Determine the (X, Y) coordinate at the center of the cell enclosing the given text.  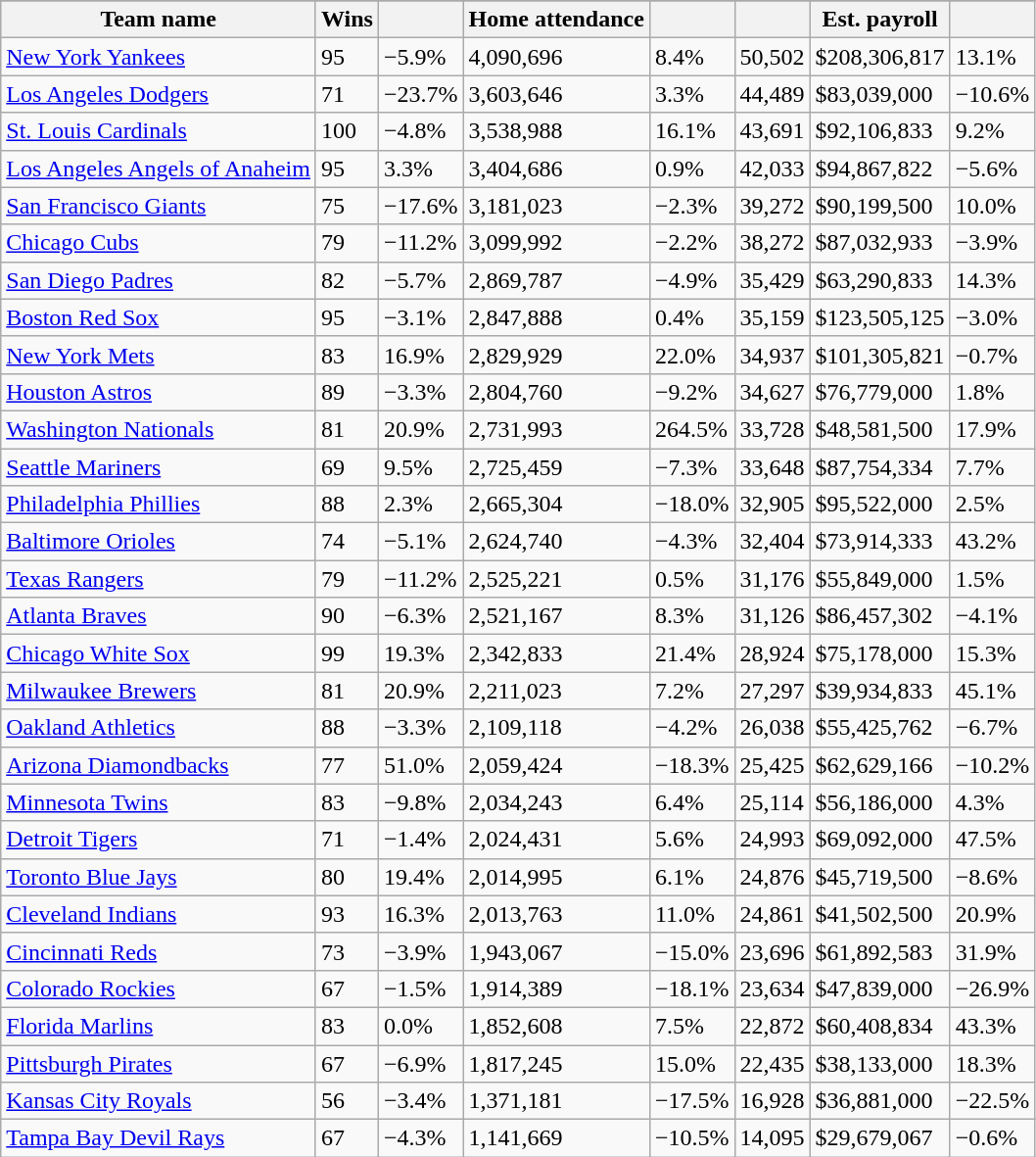
−17.6% (421, 206)
2,624,740 (556, 542)
25,425 (772, 765)
Wins (347, 20)
Tampa Bay Devil Rays (159, 1138)
0.9% (691, 169)
−6.7% (993, 728)
−4.2% (691, 728)
26,038 (772, 728)
Cincinnati Reds (159, 951)
−1.4% (421, 840)
90 (347, 616)
2,034,243 (556, 802)
$29,679,067 (879, 1138)
23,696 (772, 951)
−0.7% (993, 355)
New York Yankees (159, 57)
2,725,459 (556, 467)
−3.0% (993, 317)
6.1% (691, 877)
−22.5% (993, 1101)
35,159 (772, 317)
$55,425,762 (879, 728)
3,099,992 (556, 243)
−5.7% (421, 280)
$63,290,833 (879, 280)
$62,629,166 (879, 765)
2,024,431 (556, 840)
−18.1% (691, 988)
$69,092,000 (879, 840)
4,090,696 (556, 57)
34,937 (772, 355)
2,014,995 (556, 877)
$95,522,000 (879, 505)
1.8% (993, 392)
Toronto Blue Jays (159, 877)
28,924 (772, 653)
1.5% (993, 579)
−2.2% (691, 243)
Texas Rangers (159, 579)
2,847,888 (556, 317)
3,181,023 (556, 206)
31,126 (772, 616)
100 (347, 131)
$208,306,817 (879, 57)
264.5% (691, 429)
8.4% (691, 57)
San Francisco Giants (159, 206)
35,429 (772, 280)
74 (347, 542)
−7.3% (691, 467)
Kansas City Royals (159, 1101)
−15.0% (691, 951)
56 (347, 1101)
2.3% (421, 505)
Houston Astros (159, 392)
−26.9% (993, 988)
Colorado Rockies (159, 988)
1,371,181 (556, 1101)
9.5% (421, 467)
7.5% (691, 1026)
15.0% (691, 1063)
2,211,023 (556, 691)
11.0% (691, 914)
31,176 (772, 579)
−18.3% (691, 765)
$87,754,334 (879, 467)
19.3% (421, 653)
33,648 (772, 467)
32,905 (772, 505)
10.0% (993, 206)
47.5% (993, 840)
22,872 (772, 1026)
1,817,245 (556, 1063)
2,342,833 (556, 653)
5.6% (691, 840)
New York Mets (159, 355)
Washington Nationals (159, 429)
Team name (159, 20)
−23.7% (421, 94)
31.9% (993, 951)
2,804,760 (556, 392)
$60,408,834 (879, 1026)
2,521,167 (556, 616)
50,502 (772, 57)
$41,502,500 (879, 914)
19.4% (421, 877)
16.1% (691, 131)
Chicago White Sox (159, 653)
Home attendance (556, 20)
Florida Marlins (159, 1026)
−9.8% (421, 802)
8.3% (691, 616)
2,059,424 (556, 765)
$45,719,500 (879, 877)
$87,032,933 (879, 243)
Milwaukee Brewers (159, 691)
−4.8% (421, 131)
6.4% (691, 802)
Minnesota Twins (159, 802)
$83,039,000 (879, 94)
13.1% (993, 57)
14.3% (993, 280)
16.9% (421, 355)
St. Louis Cardinals (159, 131)
75 (347, 206)
$94,867,822 (879, 169)
2,869,787 (556, 280)
−4.9% (691, 280)
Arizona Diamondbacks (159, 765)
89 (347, 392)
4.3% (993, 802)
22.0% (691, 355)
33,728 (772, 429)
77 (347, 765)
2.5% (993, 505)
Atlanta Braves (159, 616)
0.4% (691, 317)
Los Angeles Angels of Anaheim (159, 169)
−2.3% (691, 206)
$55,849,000 (879, 579)
2,013,763 (556, 914)
Detroit Tigers (159, 840)
43,691 (772, 131)
69 (347, 467)
−1.5% (421, 988)
$73,914,333 (879, 542)
−10.5% (691, 1138)
22,435 (772, 1063)
−5.6% (993, 169)
2,829,929 (556, 355)
−6.9% (421, 1063)
Los Angeles Dodgers (159, 94)
−6.3% (421, 616)
$123,505,125 (879, 317)
43.3% (993, 1026)
73 (347, 951)
44,489 (772, 94)
0.0% (421, 1026)
Pittsburgh Pirates (159, 1063)
17.9% (993, 429)
2,665,304 (556, 505)
Est. payroll (879, 20)
39,272 (772, 206)
Cleveland Indians (159, 914)
14,095 (772, 1138)
$75,178,000 (879, 653)
21.4% (691, 653)
99 (347, 653)
3,404,686 (556, 169)
$38,133,000 (879, 1063)
43.2% (993, 542)
$56,186,000 (879, 802)
Chicago Cubs (159, 243)
34,627 (772, 392)
Oakland Athletics (159, 728)
1,943,067 (556, 951)
24,993 (772, 840)
San Diego Padres (159, 280)
−5.9% (421, 57)
$47,839,000 (879, 988)
$39,934,833 (879, 691)
−10.6% (993, 94)
3,603,646 (556, 94)
38,272 (772, 243)
3,538,988 (556, 131)
93 (347, 914)
−5.1% (421, 542)
−18.0% (691, 505)
7.2% (691, 691)
$36,881,000 (879, 1101)
24,876 (772, 877)
$76,779,000 (879, 392)
15.3% (993, 653)
9.2% (993, 131)
−17.5% (691, 1101)
Philadelphia Phillies (159, 505)
$92,106,833 (879, 131)
Seattle Mariners (159, 467)
2,109,118 (556, 728)
27,297 (772, 691)
1,914,389 (556, 988)
1,852,608 (556, 1026)
82 (347, 280)
−0.6% (993, 1138)
7.7% (993, 467)
23,634 (772, 988)
$86,457,302 (879, 616)
25,114 (772, 802)
−4.1% (993, 616)
$90,199,500 (879, 206)
16,928 (772, 1101)
80 (347, 877)
2,731,993 (556, 429)
2,525,221 (556, 579)
−10.2% (993, 765)
−3.4% (421, 1101)
32,404 (772, 542)
24,861 (772, 914)
$61,892,583 (879, 951)
0.5% (691, 579)
−8.6% (993, 877)
1,141,669 (556, 1138)
$101,305,821 (879, 355)
−3.1% (421, 317)
−9.2% (691, 392)
42,033 (772, 169)
18.3% (993, 1063)
Boston Red Sox (159, 317)
51.0% (421, 765)
$48,581,500 (879, 429)
16.3% (421, 914)
Baltimore Orioles (159, 542)
45.1% (993, 691)
